Find where the given text appears and provide that cell's center as (x, y) coordinate. 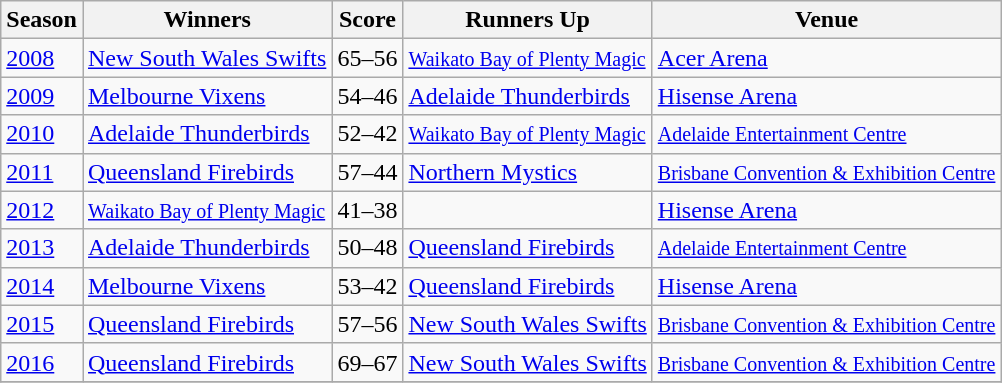
Score (368, 20)
Winners (206, 20)
57–56 (368, 324)
52–42 (368, 134)
2009 (42, 96)
2012 (42, 210)
2011 (42, 172)
2016 (42, 362)
2014 (42, 286)
2013 (42, 248)
50–48 (368, 248)
54–46 (368, 96)
2015 (42, 324)
Northern Mystics (528, 172)
Runners Up (528, 20)
41–38 (368, 210)
53–42 (368, 286)
Season (42, 20)
Acer Arena (826, 58)
65–56 (368, 58)
Venue (826, 20)
69–67 (368, 362)
2010 (42, 134)
57–44 (368, 172)
2008 (42, 58)
